Find where the given text appears and provide that cell's center as [x, y] coordinate. 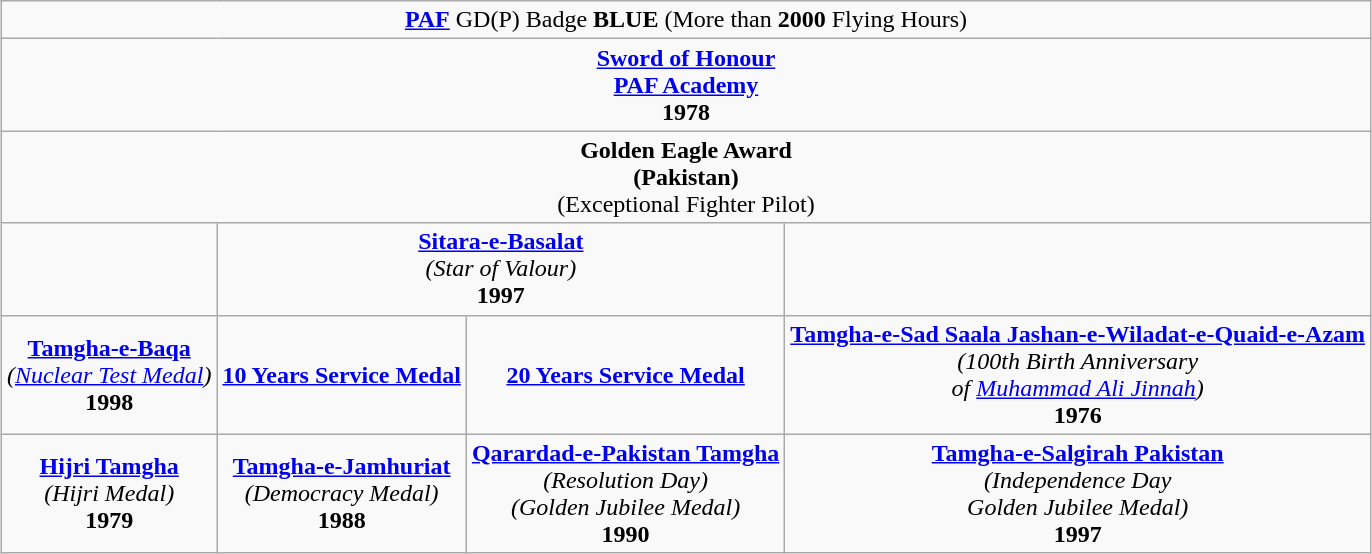
Golden Eagle Award(Pakistan)(Exceptional Fighter Pilot) [686, 177]
Tamgha-e-Baqa(Nuclear Test Medal)1998 [108, 374]
10 Years Service Medal [342, 374]
20 Years Service Medal [625, 374]
Tamgha-e-Jamhuriat(Democracy Medal)1988 [342, 494]
Hijri Tamgha(Hijri Medal)1979 [108, 494]
PAF GD(P) Badge BLUE (More than 2000 Flying Hours) [686, 20]
Sword of HonourPAF Academy1978 [686, 85]
Tamgha-e-Salgirah Pakistan(Independence DayGolden Jubilee Medal)1997 [1078, 494]
Sitara-e-Basalat(Star of Valour)1997 [501, 269]
Qarardad-e-Pakistan Tamgha(Resolution Day)(Golden Jubilee Medal)1990 [625, 494]
Tamgha-e-Sad Saala Jashan-e-Wiladat-e-Quaid-e-Azam(100th Birth Anniversaryof Muhammad Ali Jinnah)1976 [1078, 374]
